For the text-containing cell, return its midpoint in [x, y] coordinate format. 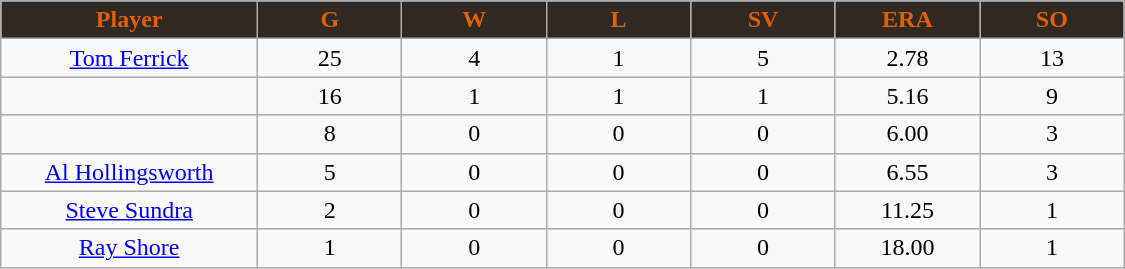
5.16 [907, 96]
ERA [907, 20]
4 [474, 58]
11.25 [907, 210]
2 [330, 210]
SV [763, 20]
8 [330, 134]
9 [1052, 96]
6.00 [907, 134]
W [474, 20]
L [618, 20]
6.55 [907, 172]
G [330, 20]
16 [330, 96]
Steve Sundra [130, 210]
Ray Shore [130, 248]
18.00 [907, 248]
Al Hollingsworth [130, 172]
25 [330, 58]
SO [1052, 20]
13 [1052, 58]
Player [130, 20]
2.78 [907, 58]
Tom Ferrick [130, 58]
